Output the (X, Y) coordinate of the center of the cell containing the given text.  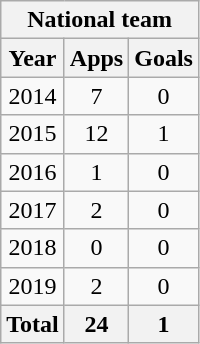
Year (33, 58)
24 (96, 324)
National team (100, 20)
12 (96, 134)
Goals (164, 58)
2016 (33, 172)
Apps (96, 58)
2017 (33, 210)
Total (33, 324)
2019 (33, 286)
2018 (33, 248)
2014 (33, 96)
7 (96, 96)
2015 (33, 134)
